Determine the [x, y] coordinate at the center of the cell enclosing the given text.  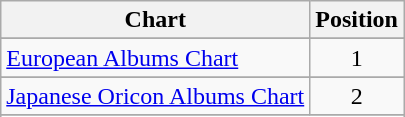
Chart [156, 20]
2 [357, 96]
1 [357, 58]
European Albums Chart [156, 58]
Japanese Oricon Albums Chart [156, 96]
Position [357, 20]
